Identify which cell holds the provided text, then report its [X, Y] central coordinate. 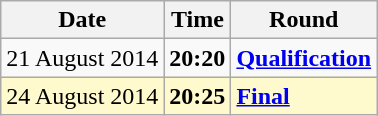
Time [198, 20]
21 August 2014 [82, 58]
Qualification [304, 58]
20:25 [198, 96]
20:20 [198, 58]
Round [304, 20]
Date [82, 20]
Final [304, 96]
24 August 2014 [82, 96]
